For the text-containing cell, return its midpoint in [X, Y] coordinate format. 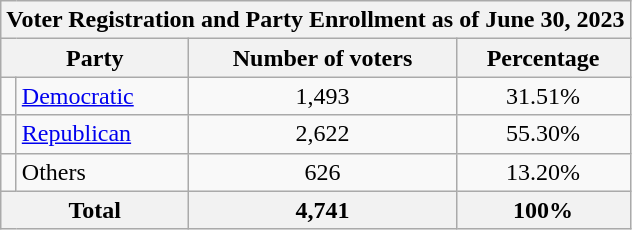
Voter Registration and Party Enrollment as of June 30, 2023 [316, 20]
Percentage [543, 58]
1,493 [322, 96]
Total [95, 210]
31.51% [543, 96]
4,741 [322, 210]
55.30% [543, 134]
Others [102, 172]
Republican [102, 134]
Number of voters [322, 58]
2,622 [322, 134]
Party [95, 58]
13.20% [543, 172]
100% [543, 210]
Democratic [102, 96]
626 [322, 172]
